Scan for the cell matching the given text and deliver its (x, y) coordinate at center. 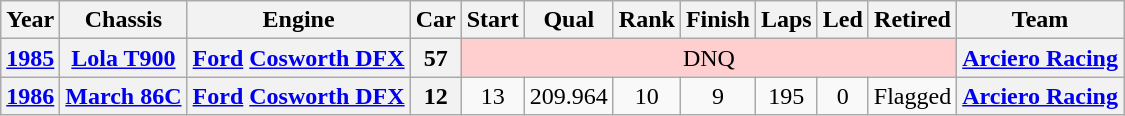
Laps (786, 20)
Year (30, 20)
1985 (30, 58)
Team (1040, 20)
57 (436, 58)
9 (718, 96)
Flagged (912, 96)
Qual (568, 20)
March 86C (124, 96)
Engine (298, 20)
209.964 (568, 96)
Car (436, 20)
Lola T900 (124, 58)
Led (842, 20)
Finish (718, 20)
195 (786, 96)
Retired (912, 20)
DNQ (709, 58)
1986 (30, 96)
12 (436, 96)
0 (842, 96)
13 (492, 96)
Rank (646, 20)
Chassis (124, 20)
10 (646, 96)
Start (492, 20)
